Search for the cell housing the specified text and yield its (x, y) center coordinate. 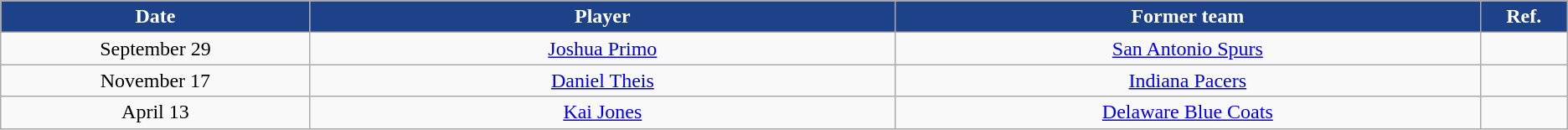
Delaware Blue Coats (1188, 112)
Date (156, 17)
Indiana Pacers (1188, 81)
Former team (1188, 17)
Kai Jones (602, 112)
Daniel Theis (602, 81)
April 13 (156, 112)
Player (602, 17)
Joshua Primo (602, 49)
Ref. (1524, 17)
September 29 (156, 49)
San Antonio Spurs (1188, 49)
November 17 (156, 81)
